Search for the cell housing the specified text and yield its [x, y] center coordinate. 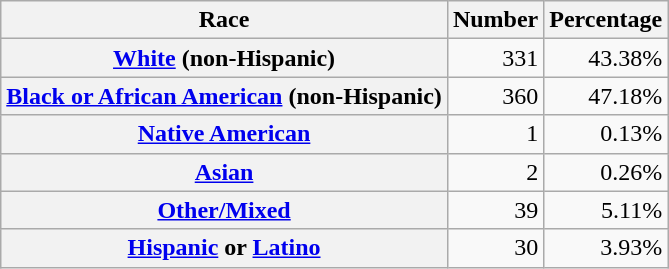
331 [495, 58]
Race [224, 20]
360 [495, 96]
30 [495, 248]
47.18% [606, 96]
Native American [224, 134]
3.93% [606, 248]
Number [495, 20]
1 [495, 134]
Percentage [606, 20]
Other/Mixed [224, 210]
White (non-Hispanic) [224, 58]
0.13% [606, 134]
Black or African American (non-Hispanic) [224, 96]
39 [495, 210]
0.26% [606, 172]
2 [495, 172]
Hispanic or Latino [224, 248]
5.11% [606, 210]
Asian [224, 172]
43.38% [606, 58]
